Find where the given text appears and provide that cell's center as [X, Y] coordinate. 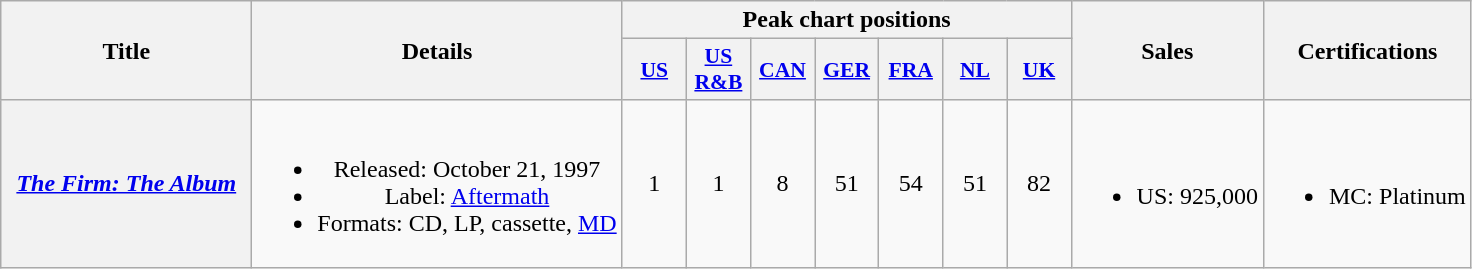
Released: October 21, 1997Label: AftermathFormats: CD, LP, cassette, MD [437, 184]
NL [975, 70]
Certifications [1367, 50]
US: 925,000 [1167, 184]
82 [1039, 184]
Title [126, 50]
The Firm: The Album [126, 184]
CAN [782, 70]
UK [1039, 70]
US [654, 70]
Peak chart positions [846, 20]
FRA [911, 70]
54 [911, 184]
USR&B [718, 70]
GER [847, 70]
Sales [1167, 50]
8 [782, 184]
MC: Platinum [1367, 184]
Details [437, 50]
